Scan for the cell matching the given text and deliver its (X, Y) coordinate at center. 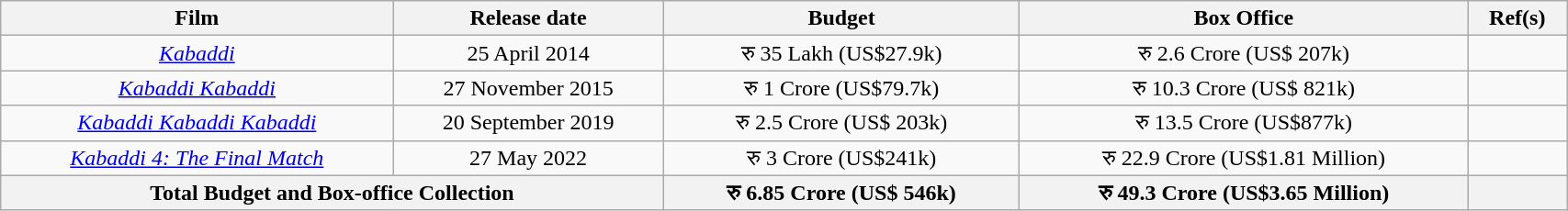
रु 35 Lakh (US$27.9k) (841, 53)
27 May 2022 (528, 158)
Kabaddi Kabaddi Kabaddi (197, 123)
Film (197, 18)
Kabaddi Kabaddi (197, 88)
रु 3 Crore (US$241k) (841, 158)
रु 49.3 Crore (US$3.65 Million) (1244, 193)
रु 13.5 Crore (US$877k) (1244, 123)
Release date (528, 18)
रु 22.9 Crore (US$1.81 Million) (1244, 158)
Kabaddi (197, 53)
रु 2.6 Crore (US$ 207k) (1244, 53)
Ref(s) (1517, 18)
रु 6.85 Crore (US$ 546k) (841, 193)
रु 2.5 Crore (US$ 203k) (841, 123)
रु 1 Crore (US$79.7k) (841, 88)
20 September 2019 (528, 123)
Budget (841, 18)
25 April 2014 (528, 53)
Kabaddi 4: The Final Match (197, 158)
Box Office (1244, 18)
Total Budget and Box-office Collection (333, 193)
27 November 2015 (528, 88)
रु 10.3 Crore (US$ 821k) (1244, 88)
